Scan for the cell matching the given text and deliver its (X, Y) coordinate at center. 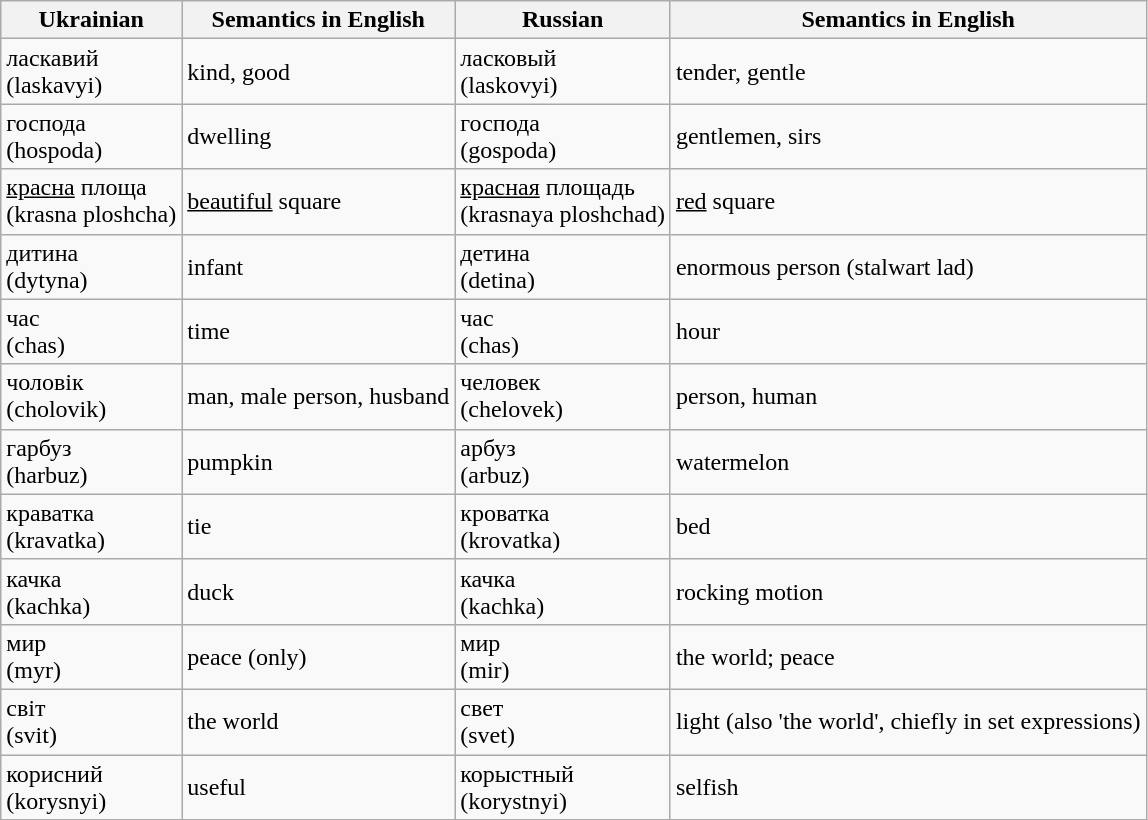
чоловік(cholovik) (92, 396)
свет(svet) (563, 722)
infant (318, 266)
bed (908, 526)
мир(myr) (92, 656)
duck (318, 592)
господа(gospoda) (563, 136)
кроватка(krovatka) (563, 526)
light (also 'the world', chiefly in set expressions) (908, 722)
корисний(korysnyi) (92, 786)
корыстный(korystnyi) (563, 786)
світ(svit) (92, 722)
красная площадь(krasnaya ploshchad) (563, 202)
the world; peace (908, 656)
мир(mir) (563, 656)
дитина(dytyna) (92, 266)
person, human (908, 396)
peace (only) (318, 656)
enormous person (stalwart lad) (908, 266)
арбуз(arbuz) (563, 462)
useful (318, 786)
kind, good (318, 72)
господа(hospoda) (92, 136)
rocking motion (908, 592)
tie (318, 526)
tender, gentle (908, 72)
гарбуз(harbuz) (92, 462)
hour (908, 332)
pumpkin (318, 462)
человек(chelovek) (563, 396)
gentlemen, sirs (908, 136)
man, male person, husband (318, 396)
ласковый(laskovyi) (563, 72)
watermelon (908, 462)
краватка(kravatka) (92, 526)
time (318, 332)
selfish (908, 786)
детина(detina) (563, 266)
beautiful square (318, 202)
red square (908, 202)
dwelling (318, 136)
Ukrainian (92, 20)
красна площа(krasna ploshcha) (92, 202)
ласкавий(laskavyi) (92, 72)
Russian (563, 20)
the world (318, 722)
